Identify which cell holds the provided text, then report its (X, Y) central coordinate. 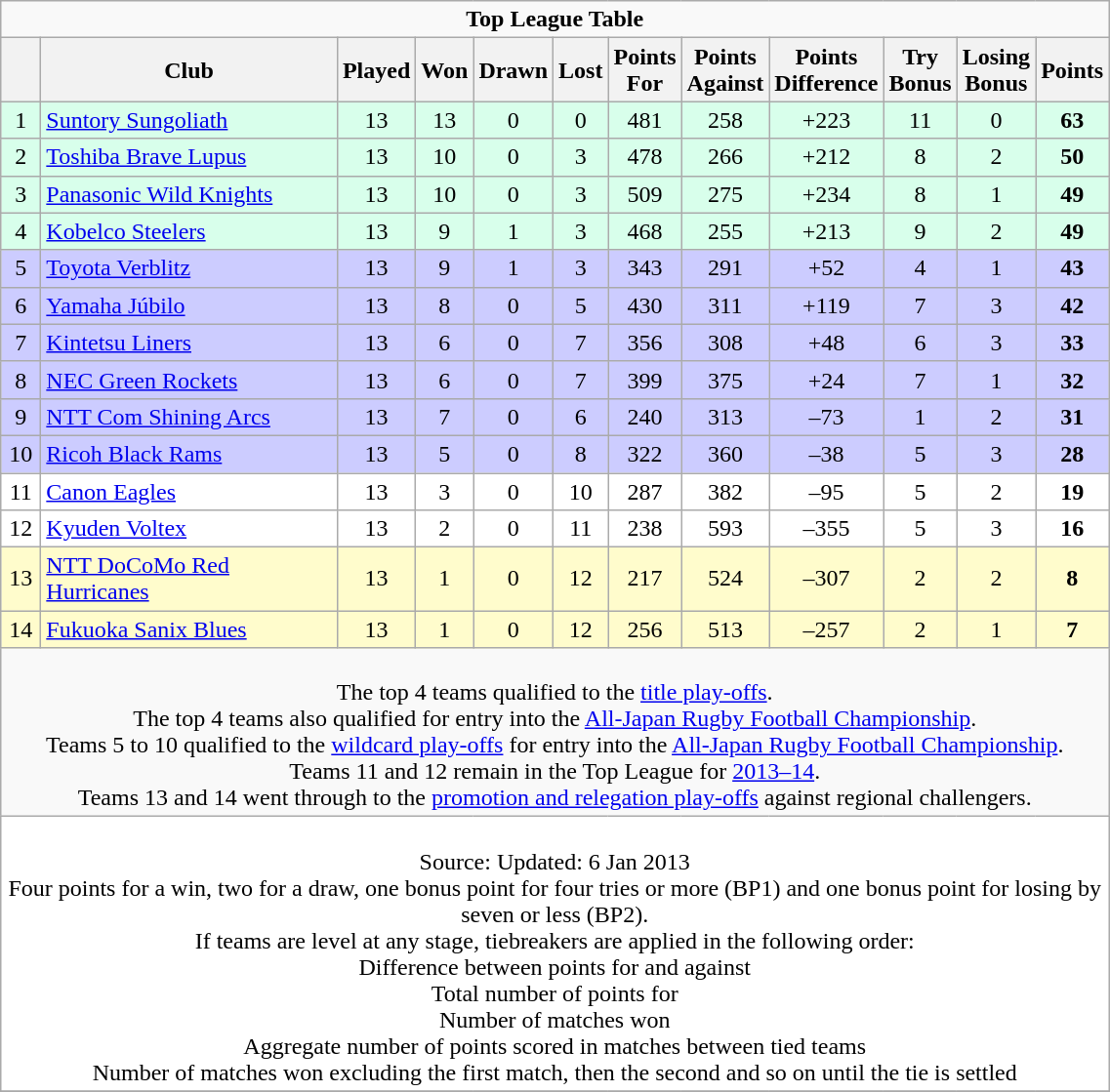
14 (21, 629)
NTT DoCoMo Red Hurricanes (189, 580)
Suntory Sungoliath (189, 120)
311 (725, 305)
Points (1072, 70)
Try Bonus (920, 70)
–73 (826, 417)
382 (725, 491)
+223 (826, 120)
Yamaha Júbilo (189, 305)
Club (189, 70)
+119 (826, 305)
Lost (581, 70)
593 (725, 529)
Canon Eagles (189, 491)
Kobelco Steelers (189, 231)
240 (644, 417)
258 (725, 120)
–38 (826, 454)
287 (644, 491)
Kintetsu Liners (189, 343)
430 (644, 305)
255 (725, 231)
343 (644, 268)
16 (1072, 529)
360 (725, 454)
Top League Table (555, 20)
+212 (826, 157)
Kyuden Voltex (189, 529)
+52 (826, 268)
63 (1072, 120)
50 (1072, 157)
32 (1072, 380)
313 (725, 417)
291 (725, 268)
+213 (826, 231)
375 (725, 380)
NEC Green Rockets (189, 380)
266 (725, 157)
Drawn (514, 70)
Points Against (725, 70)
509 (644, 194)
Toyota Verblitz (189, 268)
524 (725, 580)
+24 (826, 380)
Played (376, 70)
+48 (826, 343)
Toshiba Brave Lupus (189, 157)
513 (725, 629)
Fukuoka Sanix Blues (189, 629)
19 (1072, 491)
238 (644, 529)
322 (644, 454)
356 (644, 343)
Points For (644, 70)
NTT Com Shining Arcs (189, 417)
33 (1072, 343)
Losing Bonus (996, 70)
Won (445, 70)
481 (644, 120)
43 (1072, 268)
–307 (826, 580)
42 (1072, 305)
399 (644, 380)
–95 (826, 491)
Points Difference (826, 70)
+234 (826, 194)
275 (725, 194)
28 (1072, 454)
Panasonic Wild Knights (189, 194)
–257 (826, 629)
308 (725, 343)
–355 (826, 529)
256 (644, 629)
217 (644, 580)
478 (644, 157)
Ricoh Black Rams (189, 454)
31 (1072, 417)
468 (644, 231)
